Extract the [X, Y] coordinate from the center of the cell holding the provided text.  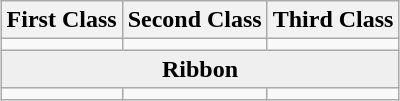
First Class [62, 20]
Ribbon [200, 69]
Third Class [333, 20]
Second Class [194, 20]
